Extract the (X, Y) coordinate from the center of the cell holding the provided text.  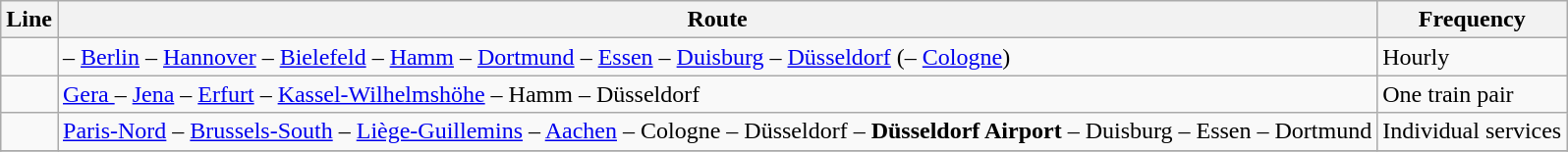
Route (717, 20)
Line (29, 20)
– Berlin – Hannover – Bielefeld – Hamm – Dortmund – Essen – Duisburg – Düsseldorf (– Cologne) (717, 57)
Gera – Jena – Erfurt – Kassel-Wilhelmshöhe – Hamm – Düsseldorf (717, 94)
Frequency (1472, 20)
Paris-Nord – Brussels-South – Liège-Guillemins – Aachen – Cologne – Düsseldorf – Düsseldorf Airport – Duisburg – Essen – Dortmund (717, 131)
One train pair (1472, 94)
Hourly (1472, 57)
Individual services (1472, 131)
